Capture the cell that displays the provided text and extract its [x, y] central coordinate. 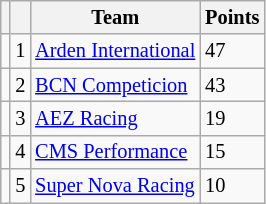
Points [232, 17]
43 [232, 85]
19 [232, 118]
BCN Competicion [115, 85]
Arden International [115, 51]
10 [232, 186]
Team [115, 17]
Super Nova Racing [115, 186]
AEZ Racing [115, 118]
2 [20, 85]
15 [232, 152]
5 [20, 186]
47 [232, 51]
CMS Performance [115, 152]
1 [20, 51]
4 [20, 152]
3 [20, 118]
